Provide the [x, y] coordinate of the cell's center where the given text is located.  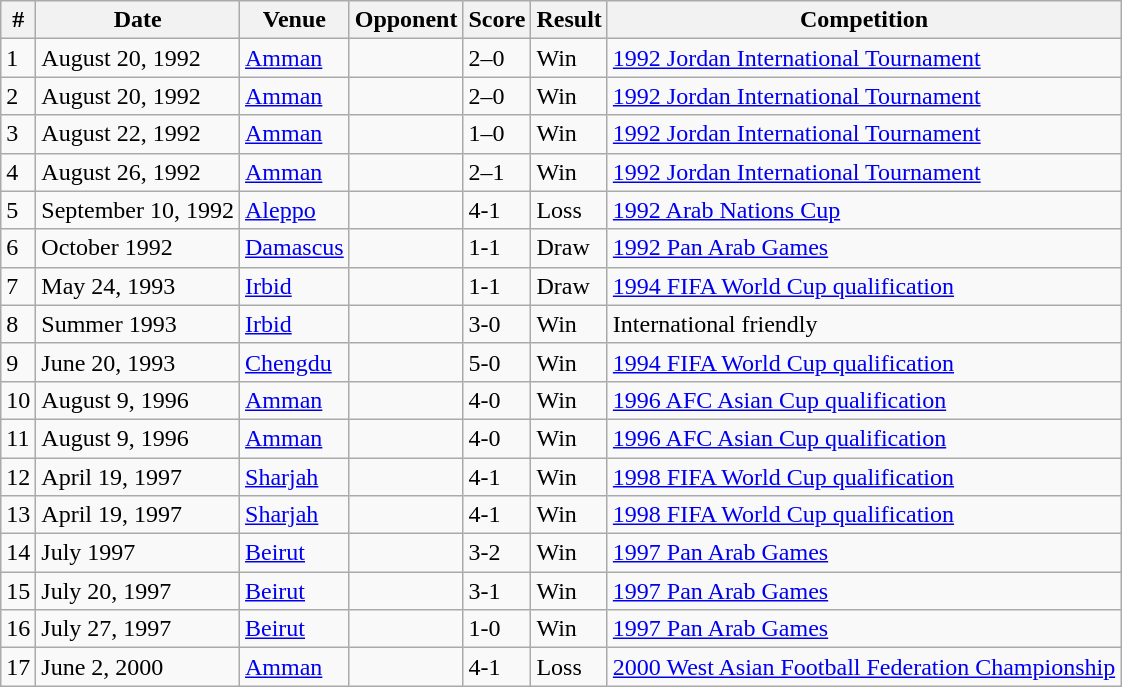
Date [138, 20]
Score [497, 20]
Aleppo [295, 210]
3-0 [497, 324]
8 [18, 324]
International friendly [864, 324]
Venue [295, 20]
16 [18, 629]
11 [18, 438]
June 20, 1993 [138, 362]
Competition [864, 20]
1 [18, 58]
14 [18, 553]
15 [18, 591]
2 [18, 96]
September 10, 1992 [138, 210]
4 [18, 172]
3-2 [497, 553]
12 [18, 477]
August 22, 1992 [138, 134]
July 20, 1997 [138, 591]
5-0 [497, 362]
1–0 [497, 134]
Opponent [406, 20]
October 1992 [138, 248]
1992 Pan Arab Games [864, 248]
Result [569, 20]
9 [18, 362]
Summer 1993 [138, 324]
2–1 [497, 172]
# [18, 20]
1992 Arab Nations Cup [864, 210]
7 [18, 286]
3 [18, 134]
2000 West Asian Football Federation Championship [864, 667]
17 [18, 667]
10 [18, 400]
5 [18, 210]
July 1997 [138, 553]
13 [18, 515]
Chengdu [295, 362]
June 2, 2000 [138, 667]
July 27, 1997 [138, 629]
3-1 [497, 591]
Damascus [295, 248]
6 [18, 248]
May 24, 1993 [138, 286]
August 26, 1992 [138, 172]
1-0 [497, 629]
